Provide the [X, Y] coordinate of the cell's center where the given text is located.  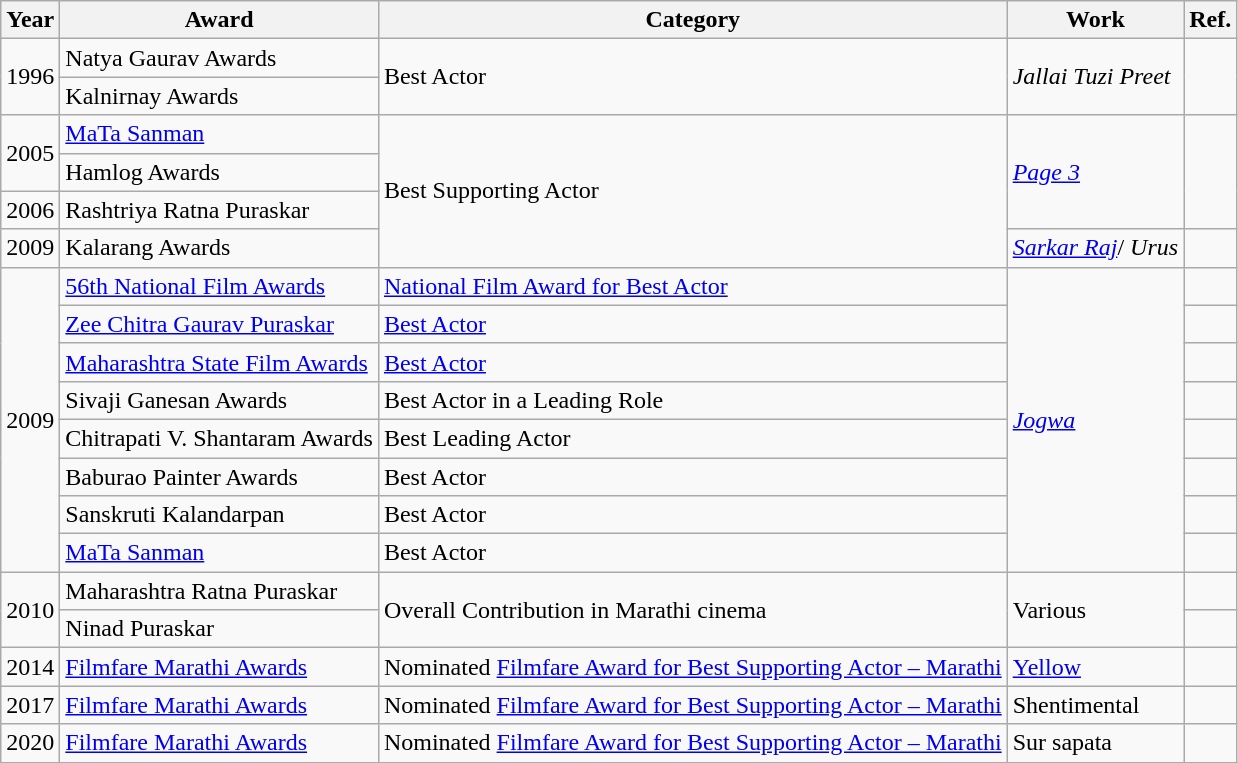
Jogwa [1095, 419]
Overall Contribution in Marathi cinema [692, 610]
Page 3 [1095, 172]
Jallai Tuzi Preet [1095, 77]
Best Leading Actor [692, 438]
Kalarang Awards [220, 248]
Various [1095, 610]
2014 [30, 667]
Best Actor in a Leading Role [692, 400]
Sarkar Raj/ Urus [1095, 248]
Work [1095, 20]
Sivaji Ganesan Awards [220, 400]
1996 [30, 77]
Year [30, 20]
Maharashtra State Film Awards [220, 362]
2020 [30, 743]
Sur sapata [1095, 743]
2006 [30, 210]
2005 [30, 153]
Chitrapati V. Shantaram Awards [220, 438]
Category [692, 20]
2010 [30, 610]
Rashtriya Ratna Puraskar [220, 210]
2017 [30, 705]
Zee Chitra Gaurav Puraskar [220, 324]
Ref. [1210, 20]
Shentimental [1095, 705]
Natya Gaurav Awards [220, 58]
Kalnirnay Awards [220, 96]
National Film Award for Best Actor [692, 286]
Baburao Painter Awards [220, 477]
Ninad Puraskar [220, 629]
Award [220, 20]
Sanskruti Kalandarpan [220, 515]
Yellow [1095, 667]
56th National Film Awards [220, 286]
Hamlog Awards [220, 172]
Best Supporting Actor [692, 191]
Maharashtra Ratna Puraskar [220, 591]
